Locate the cell with the specified text and output its (X, Y) center coordinate. 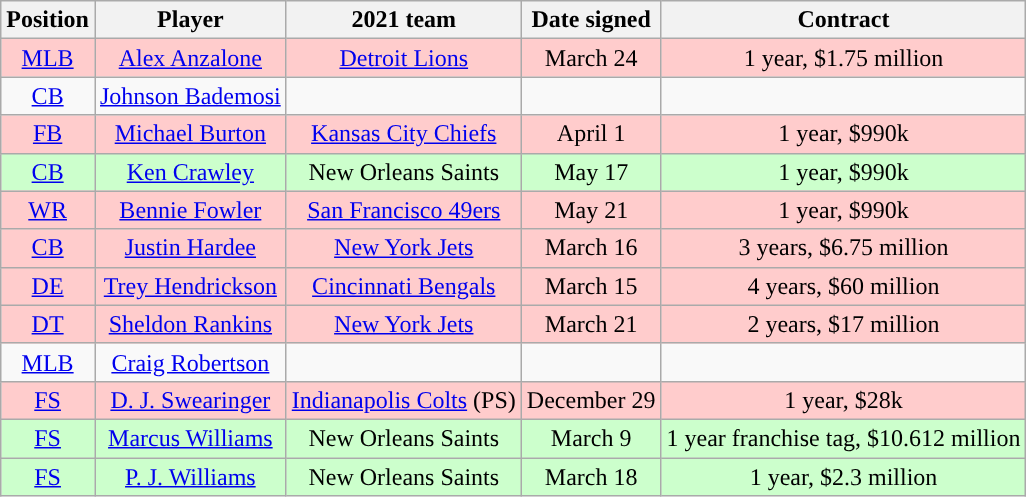
Date signed (591, 20)
Contract (844, 20)
Indianapolis Colts (PS) (404, 400)
FB (48, 134)
March 24 (591, 58)
1 year, $28k (844, 400)
Craig Robertson (190, 362)
December 29 (591, 400)
P. J. Williams (190, 477)
1 year franchise tag, $10.612 million (844, 438)
Trey Hendrickson (190, 286)
March 15 (591, 286)
May 17 (591, 172)
March 21 (591, 324)
March 9 (591, 438)
DT (48, 324)
1 year, $2.3 million (844, 477)
DE (48, 286)
2 years, $17 million (844, 324)
Sheldon Rankins (190, 324)
WR (48, 210)
March 18 (591, 477)
Marcus Williams (190, 438)
3 years, $6.75 million (844, 248)
4 years, $60 million (844, 286)
Michael Burton (190, 134)
Kansas City Chiefs (404, 134)
Detroit Lions (404, 58)
Bennie Fowler (190, 210)
Johnson Bademosi (190, 96)
D. J. Swearinger (190, 400)
Player (190, 20)
Cincinnati Bengals (404, 286)
2021 team (404, 20)
San Francisco 49ers (404, 210)
Position (48, 20)
Justin Hardee (190, 248)
March 16 (591, 248)
April 1 (591, 134)
1 year, $1.75 million (844, 58)
May 21 (591, 210)
Alex Anzalone (190, 58)
Ken Crawley (190, 172)
